Return [X, Y] of the center of cell containing provided text 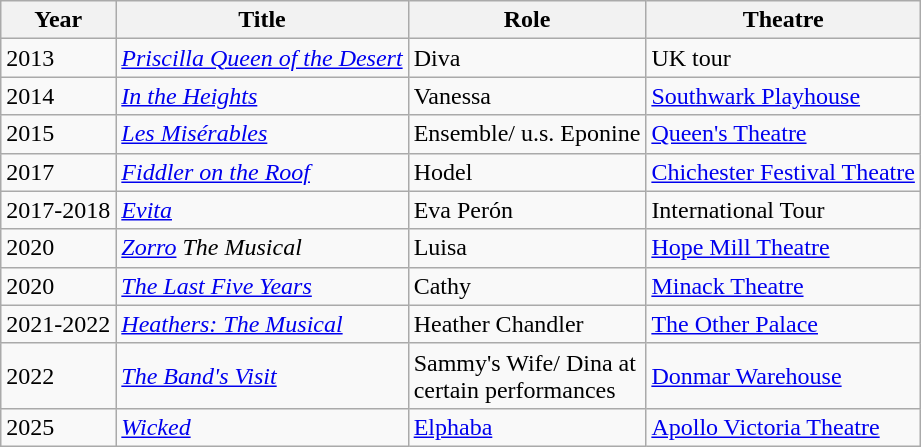
Elphaba [527, 427]
Zorro The Musical [262, 248]
Chichester Festival Theatre [784, 172]
Vanessa [527, 96]
Les Misérables [262, 134]
Evita [262, 210]
2017 [58, 172]
Role [527, 20]
The Last Five Years [262, 286]
Hodel [527, 172]
Cathy [527, 286]
Heathers: The Musical [262, 324]
2022 [58, 376]
Minack Theatre [784, 286]
Luisa [527, 248]
Wicked [262, 427]
Year [58, 20]
2015 [58, 134]
2014 [58, 96]
Heather Chandler [527, 324]
The Band's Visit [262, 376]
Apollo Victoria Theatre [784, 427]
Queen's Theatre [784, 134]
Eva Perón [527, 210]
Diva [527, 58]
2021-2022 [58, 324]
Donmar Warehouse [784, 376]
UK tour [784, 58]
2025 [58, 427]
2013 [58, 58]
Southwark Playhouse [784, 96]
International Tour [784, 210]
Ensemble/ u.s. Eponine [527, 134]
2017-2018 [58, 210]
Theatre [784, 20]
Sammy's Wife/ Dina atcertain performances [527, 376]
Title [262, 20]
Fiddler on the Roof [262, 172]
In the Heights [262, 96]
The Other Palace [784, 324]
Hope Mill Theatre [784, 248]
Priscilla Queen of the Desert [262, 58]
